Identify which cell holds the provided text, then report its [X, Y] central coordinate. 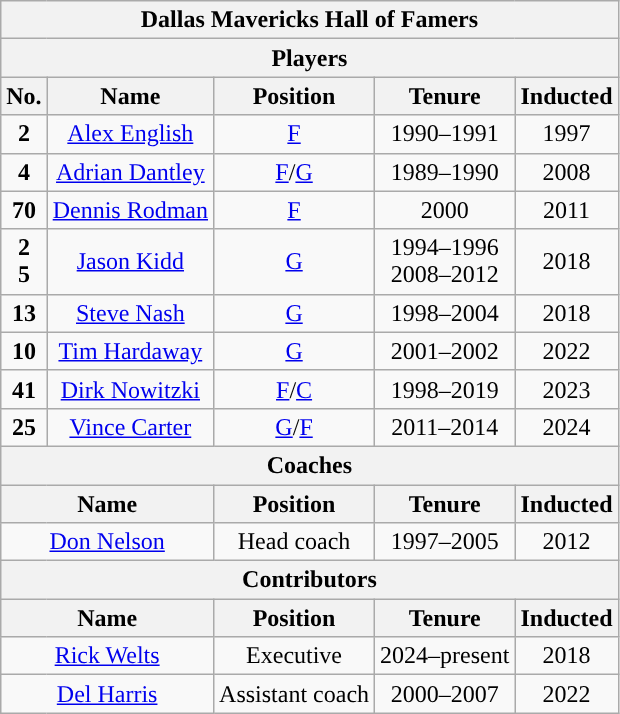
Executive [294, 656]
1990–1991 [445, 134]
10 [24, 351]
1997 [566, 134]
2011–2014 [445, 427]
Dallas Mavericks Hall of Famers [310, 20]
Steve Nash [130, 313]
Dirk Nowitzki [130, 389]
Vince Carter [130, 427]
2024 [566, 427]
41 [24, 389]
2011 [566, 210]
No. [24, 96]
Jason Kidd [130, 262]
4 [24, 172]
F/C [294, 389]
2024–present [445, 656]
1998–2004 [445, 313]
Assistant coach [294, 694]
2 [24, 134]
Don Nelson [108, 542]
70 [24, 210]
Head coach [294, 542]
2012 [566, 542]
F/G [294, 172]
2023 [566, 389]
1989–1990 [445, 172]
13 [24, 313]
Rick Welts [108, 656]
Tim Hardaway [130, 351]
1994–19962008–2012 [445, 262]
2000–2007 [445, 694]
1998–2019 [445, 389]
Del Harris [108, 694]
Players [310, 58]
Contributors [310, 580]
2008 [566, 172]
G/F [294, 427]
Adrian Dantley [130, 172]
Alex English [130, 134]
2000 [445, 210]
Dennis Rodman [130, 210]
Coaches [310, 465]
1997–2005 [445, 542]
2001–2002 [445, 351]
